Search for the cell housing the specified text and yield its [x, y] center coordinate. 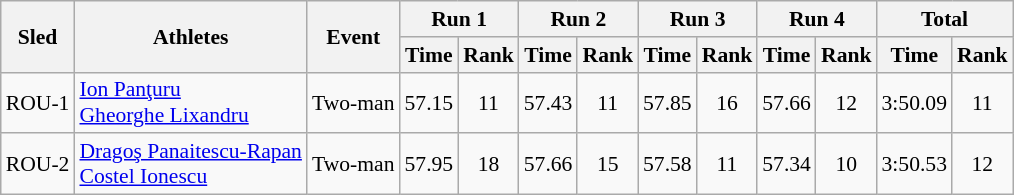
57.15 [430, 102]
57.95 [430, 164]
57.85 [668, 102]
Dragoş Panaitescu-RapanCostel Ionescu [190, 164]
Athletes [190, 36]
Run 3 [698, 19]
Event [354, 36]
10 [846, 164]
Run 1 [460, 19]
3:50.53 [914, 164]
16 [728, 102]
Total [945, 19]
18 [488, 164]
ROU-1 [38, 102]
57.34 [786, 164]
57.58 [668, 164]
57.43 [548, 102]
Sled [38, 36]
Ion PanţuruGheorghe Lixandru [190, 102]
15 [608, 164]
3:50.09 [914, 102]
Run 4 [816, 19]
ROU-2 [38, 164]
Run 2 [578, 19]
